Determine the [x, y] coordinate at the center of the cell enclosing the given text.  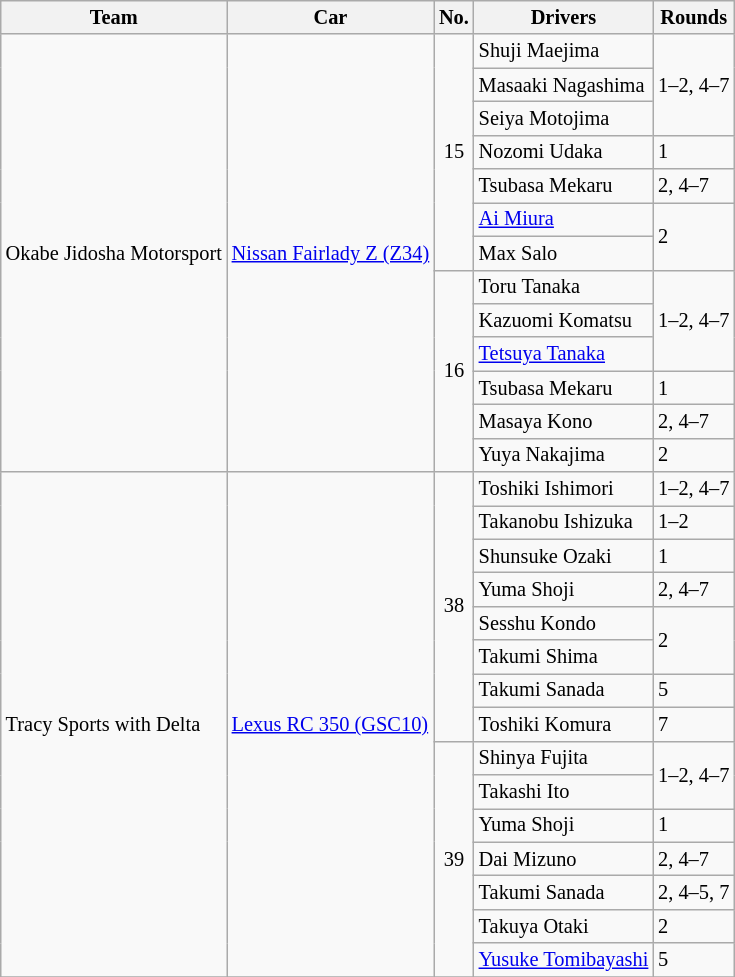
Toshiki Ishimori [564, 489]
Yuya Nakajima [564, 455]
Toshiki Komura [564, 724]
Tracy Sports with Delta [114, 724]
Nissan Fairlady Z (Z34) [330, 253]
Takanobu Ishizuka [564, 522]
Masaaki Nagashima [564, 85]
Max Salo [564, 253]
38 [454, 606]
Rounds [694, 17]
Team [114, 17]
Shunsuke Ozaki [564, 556]
Seiya Motojima [564, 118]
Shinya Fujita [564, 758]
Shuji Maejima [564, 51]
Takashi Ito [564, 791]
Takuya Otaki [564, 926]
15 [454, 152]
Toru Tanaka [564, 287]
Dai Mizuno [564, 859]
No. [454, 17]
Drivers [564, 17]
16 [454, 371]
Yusuke Tomibayashi [564, 960]
2, 4–5, 7 [694, 892]
Nozomi Udaka [564, 152]
Kazuomi Komatsu [564, 320]
Okabe Jidosha Motorsport [114, 253]
Takumi Shima [564, 657]
Sesshu Kondo [564, 623]
1–2 [694, 522]
7 [694, 724]
Tetsuya Tanaka [564, 354]
Lexus RC 350 (GSC10) [330, 724]
Masaya Kono [564, 421]
Car [330, 17]
39 [454, 859]
Ai Miura [564, 219]
